Determine the (x, y) coordinate at the center of the cell enclosing the given text.  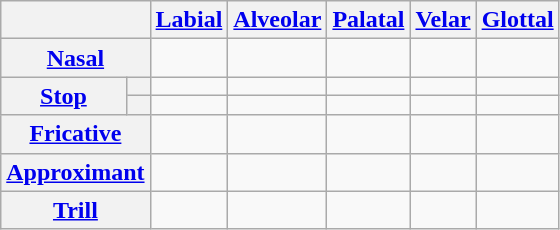
Alveolar (278, 20)
Approximant (76, 172)
Nasal (76, 58)
Velar (443, 20)
Labial (189, 20)
Stop (64, 96)
Fricative (76, 134)
Trill (76, 210)
Glottal (518, 20)
Palatal (368, 20)
